Locate the cell with the specified text and output its (X, Y) center coordinate. 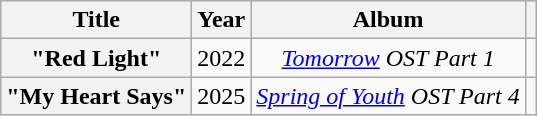
Title (96, 20)
Album (388, 20)
2022 (222, 58)
"My Heart Says" (96, 96)
Year (222, 20)
Tomorrow OST Part 1 (388, 58)
"Red Light" (96, 58)
Spring of Youth OST Part 4 (388, 96)
2025 (222, 96)
